Locate the cell with the specified text and output its (x, y) center coordinate. 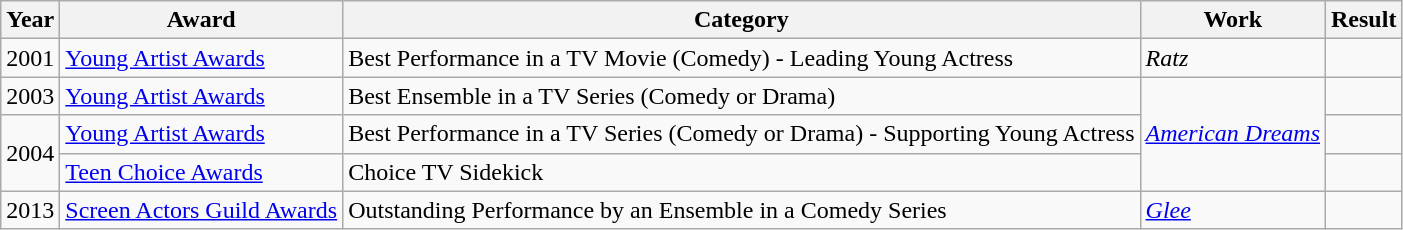
Best Performance in a TV Movie (Comedy) - Leading Young Actress (742, 58)
Result (1364, 20)
2004 (30, 153)
Choice TV Sidekick (742, 172)
Best Ensemble in a TV Series (Comedy or Drama) (742, 96)
Work (1232, 20)
Glee (1232, 210)
Year (30, 20)
American Dreams (1232, 134)
Outstanding Performance by an Ensemble in a Comedy Series (742, 210)
Teen Choice Awards (202, 172)
Best Performance in a TV Series (Comedy or Drama) - Supporting Young Actress (742, 134)
2013 (30, 210)
2001 (30, 58)
Ratz (1232, 58)
Screen Actors Guild Awards (202, 210)
2003 (30, 96)
Category (742, 20)
Award (202, 20)
